Return the [x, y] coordinate for the center point of the cell that contains the specified text.  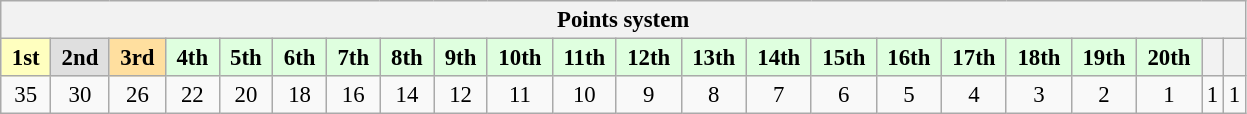
5th [246, 58]
3rd [137, 58]
6 [844, 95]
10 [584, 95]
10th [520, 58]
13th [714, 58]
22 [192, 95]
9th [461, 58]
14th [778, 58]
11 [520, 95]
19th [1104, 58]
4 [974, 95]
2nd [80, 58]
8th [407, 58]
20th [1168, 58]
30 [80, 95]
17th [974, 58]
7th [353, 58]
8 [714, 95]
1st [26, 58]
12th [648, 58]
Points system [624, 20]
9 [648, 95]
6th [300, 58]
12 [461, 95]
20 [246, 95]
15th [844, 58]
26 [137, 95]
16th [908, 58]
3 [1038, 95]
18 [300, 95]
11th [584, 58]
14 [407, 95]
2 [1104, 95]
16 [353, 95]
4th [192, 58]
5 [908, 95]
18th [1038, 58]
35 [26, 95]
7 [778, 95]
